Identify which cell holds the provided text, then report its [X, Y] central coordinate. 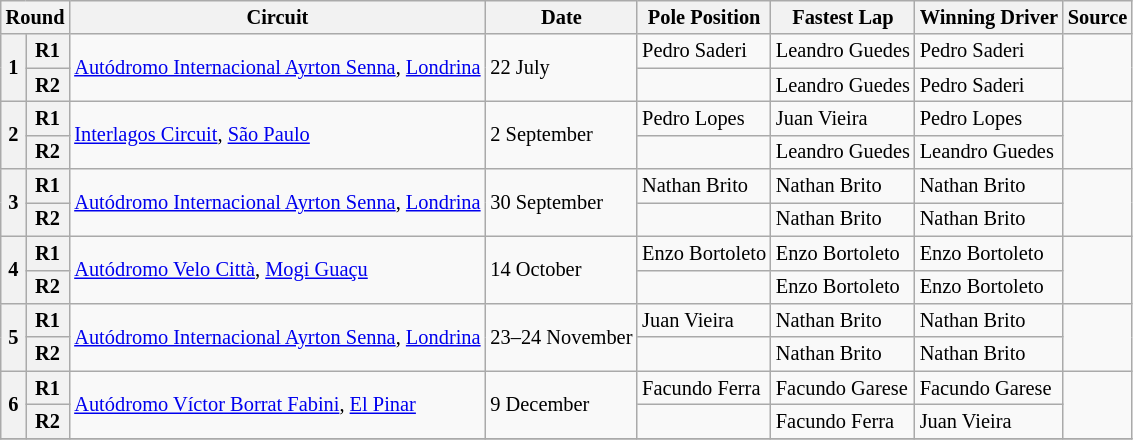
Pole Position [704, 17]
Date [561, 17]
Circuit [277, 17]
Winning Driver [989, 17]
14 October [561, 270]
Round [36, 17]
2 September [561, 134]
9 December [561, 404]
4 [14, 270]
1 [14, 68]
Autódromo Víctor Borrat Fabini, El Pinar [277, 404]
5 [14, 336]
30 September [561, 202]
Fastest Lap [843, 17]
Interlagos Circuit, São Paulo [277, 134]
3 [14, 202]
23–24 November [561, 336]
Source [1098, 17]
2 [14, 134]
Autódromo Velo Città, Mogi Guaçu [277, 270]
22 July [561, 68]
6 [14, 404]
